Return the [X, Y] coordinate for the center point of the cell that contains the specified text.  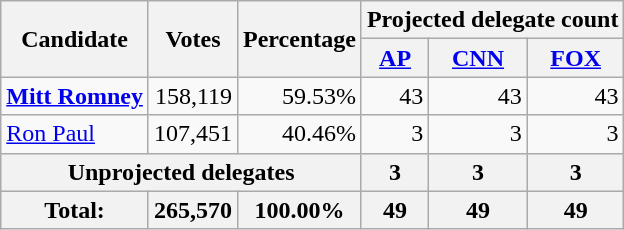
Votes [192, 39]
Projected delegate count [492, 20]
Percentage [300, 39]
Total: [75, 210]
107,451 [192, 134]
59.53% [300, 96]
265,570 [192, 210]
100.00% [300, 210]
AP [394, 58]
Unprojected delegates [182, 172]
40.46% [300, 134]
Ron Paul [75, 134]
CNN [478, 58]
Candidate [75, 39]
Mitt Romney [75, 96]
FOX [576, 58]
158,119 [192, 96]
